Identify which cell holds the provided text, then report its [X, Y] central coordinate. 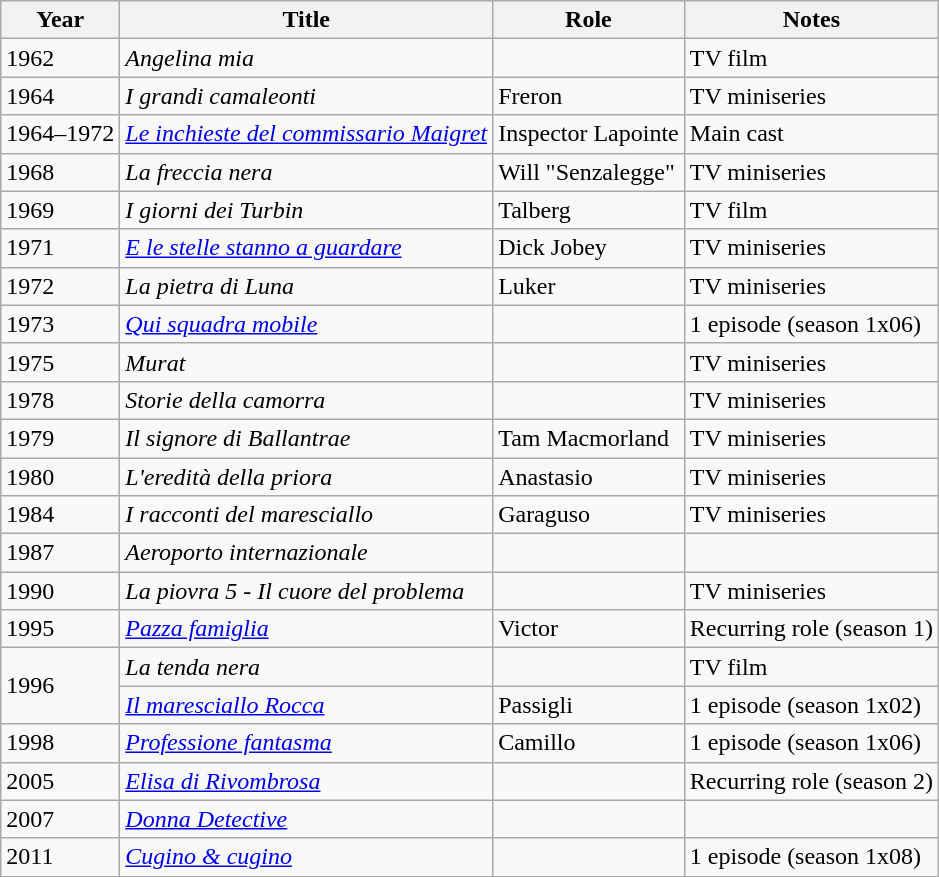
1984 [60, 515]
I racconti del maresciallo [306, 515]
I giorni dei Turbin [306, 210]
1964 [60, 96]
1 episode (season 1x08) [811, 857]
Role [589, 20]
La piovra 5 - Il cuore del problema [306, 591]
La tenda nera [306, 667]
Pazza famiglia [306, 629]
Recurring role (season 1) [811, 629]
Recurring role (season 2) [811, 781]
Victor [589, 629]
Qui squadra mobile [306, 324]
1962 [60, 58]
1975 [60, 362]
1968 [60, 172]
E le stelle stanno a guardare [306, 248]
1971 [60, 248]
Il maresciallo Rocca [306, 705]
Murat [306, 362]
1 episode (season 1x02) [811, 705]
Garaguso [589, 515]
1964–1972 [60, 134]
1995 [60, 629]
I grandi camaleonti [306, 96]
Dick Jobey [589, 248]
1969 [60, 210]
Freron [589, 96]
Aeroporto internazionale [306, 553]
1987 [60, 553]
Cugino & cugino [306, 857]
L'eredità della priora [306, 477]
Anastasio [589, 477]
Will "Senzalegge" [589, 172]
Camillo [589, 743]
La freccia nera [306, 172]
Talberg [589, 210]
Il signore di Ballantrae [306, 438]
Elisa di Rivombrosa [306, 781]
Notes [811, 20]
Angelina mia [306, 58]
Inspector Lapointe [589, 134]
1978 [60, 400]
1973 [60, 324]
Passigli [589, 705]
2005 [60, 781]
Donna Detective [306, 819]
Professione fantasma [306, 743]
Luker [589, 286]
1980 [60, 477]
2007 [60, 819]
Le inchieste del commissario Maigret [306, 134]
La pietra di Luna [306, 286]
Storie della camorra [306, 400]
Tam Macmorland [589, 438]
1998 [60, 743]
Title [306, 20]
1990 [60, 591]
Year [60, 20]
Main cast [811, 134]
2011 [60, 857]
1996 [60, 686]
1972 [60, 286]
1979 [60, 438]
